Return [x, y] of the center of cell containing provided text 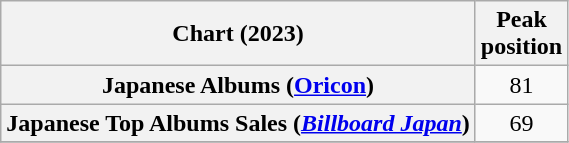
Japanese Albums (Oricon) [238, 85]
69 [521, 123]
Japanese Top Albums Sales (Billboard Japan) [238, 123]
Chart (2023) [238, 34]
Peakposition [521, 34]
81 [521, 85]
